Extract the (x, y) coordinate from the center of the cell holding the provided text.  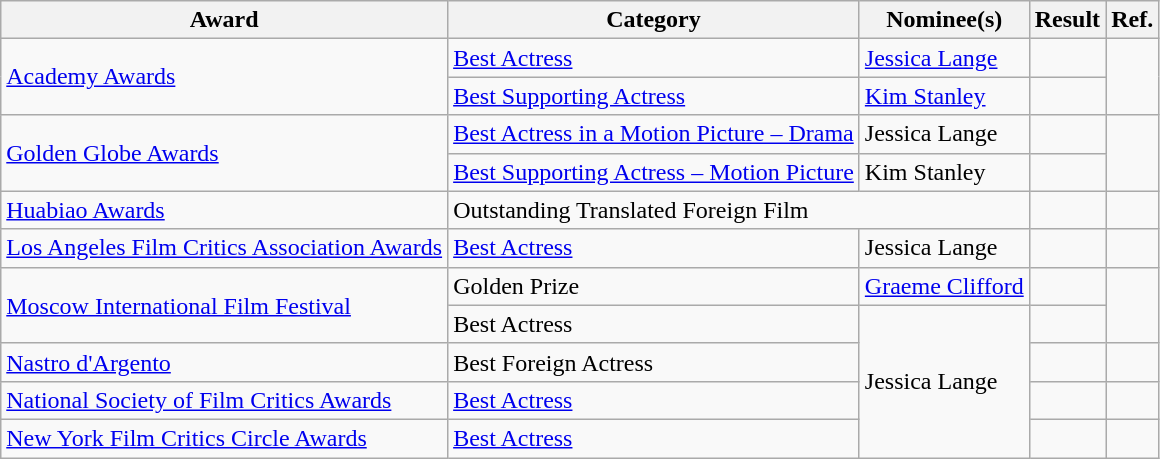
Best Supporting Actress (654, 96)
Moscow International Film Festival (224, 305)
Los Angeles Film Critics Association Awards (224, 248)
Golden Globe Awards (224, 153)
Best Foreign Actress (654, 362)
Ref. (1132, 20)
Graeme Clifford (944, 286)
Nastro d'Argento (224, 362)
Award (224, 20)
Huabiao Awards (224, 210)
New York Film Critics Circle Awards (224, 438)
Academy Awards (224, 77)
Result (1067, 20)
National Society of Film Critics Awards (224, 400)
Nominee(s) (944, 20)
Outstanding Translated Foreign Film (739, 210)
Best Actress in a Motion Picture – Drama (654, 134)
Category (654, 20)
Best Supporting Actress – Motion Picture (654, 172)
Golden Prize (654, 286)
